Return the (x, y) coordinate for the center point of the cell that contains the specified text.  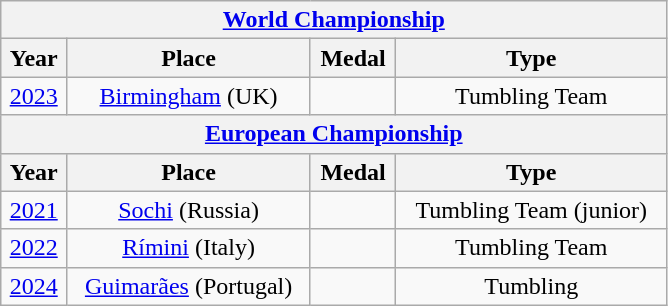
Sochi (Russia) (189, 210)
2021 (34, 210)
European Championship (334, 134)
Rímini (Italy) (189, 248)
Birmingham (UK) (189, 96)
Tumbling (532, 286)
2023 (34, 96)
Tumbling Team (junior) (532, 210)
2024 (34, 286)
2022 (34, 248)
Guimarães (Portugal) (189, 286)
World Championship (334, 20)
